For the text-containing cell, return its midpoint in [X, Y] coordinate format. 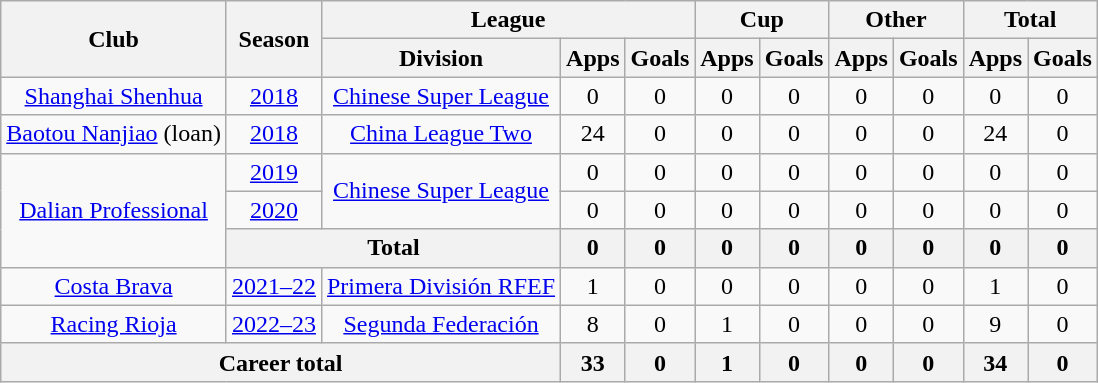
Cup [762, 20]
Club [114, 39]
Primera División RFEF [440, 286]
9 [995, 324]
Dalian Professional [114, 210]
League [508, 20]
2021–22 [274, 286]
Segunda Federación [440, 324]
Shanghai Shenhua [114, 96]
Racing Rioja [114, 324]
Costa Brava [114, 286]
Other [896, 20]
8 [593, 324]
Division [440, 58]
2019 [274, 172]
Career total [281, 362]
Baotou Nanjiao (loan) [114, 134]
2020 [274, 210]
Season [274, 39]
33 [593, 362]
34 [995, 362]
2022–23 [274, 324]
China League Two [440, 134]
